Extract the [x, y] coordinate from the center of the cell holding the provided text.  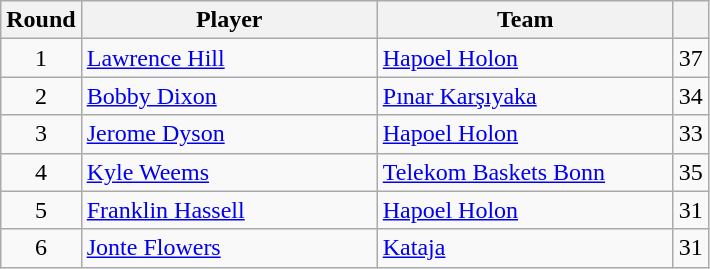
Kyle Weems [229, 172]
Kataja [525, 248]
37 [690, 58]
34 [690, 96]
4 [41, 172]
Team [525, 20]
6 [41, 248]
3 [41, 134]
Player [229, 20]
5 [41, 210]
Jerome Dyson [229, 134]
Round [41, 20]
Jonte Flowers [229, 248]
33 [690, 134]
Pınar Karşıyaka [525, 96]
Telekom Baskets Bonn [525, 172]
Bobby Dixon [229, 96]
1 [41, 58]
Franklin Hassell [229, 210]
35 [690, 172]
Lawrence Hill [229, 58]
2 [41, 96]
